Provide the [x, y] coordinate of the cell's center where the given text is located.  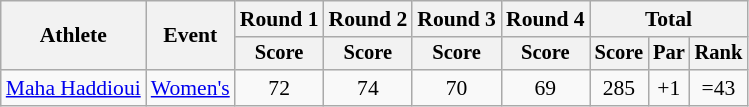
Event [190, 36]
Rank [719, 54]
Round 2 [368, 19]
=43 [719, 88]
74 [368, 88]
Round 1 [280, 19]
Par [669, 54]
285 [619, 88]
Women's [190, 88]
+1 [669, 88]
Round 3 [456, 19]
70 [456, 88]
Total [669, 19]
Round 4 [546, 19]
69 [546, 88]
Maha Haddioui [74, 88]
Athlete [74, 36]
72 [280, 88]
